Provide the (X, Y) coordinate of the cell's center where the given text is located.  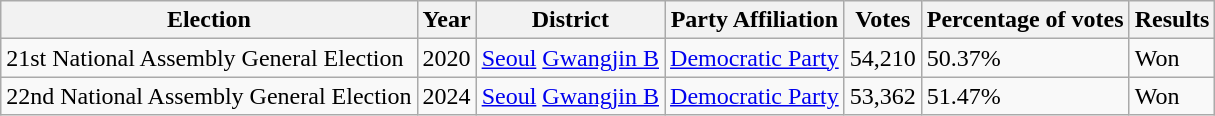
22nd National Assembly General Election (209, 96)
Percentage of votes (1025, 20)
District (570, 20)
Votes (882, 20)
50.37% (1025, 58)
Party Affiliation (755, 20)
51.47% (1025, 96)
2020 (446, 58)
54,210 (882, 58)
21st National Assembly General Election (209, 58)
Year (446, 20)
Election (209, 20)
Results (1172, 20)
2024 (446, 96)
53,362 (882, 96)
